Determine the (X, Y) coordinate at the center of the cell enclosing the given text.  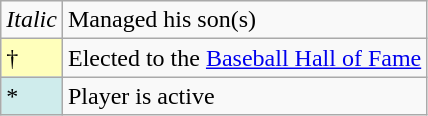
† (32, 58)
Elected to the Baseball Hall of Fame (244, 58)
* (32, 96)
Player is active (244, 96)
Managed his son(s) (244, 20)
Italic (32, 20)
